Output the (x, y) coordinate of the center of the cell containing the given text.  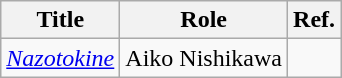
Aiko Nishikawa (204, 58)
Ref. (314, 20)
Title (60, 20)
Role (204, 20)
Nazotokine (60, 58)
